Scan for the cell matching the given text and deliver its [x, y] coordinate at center. 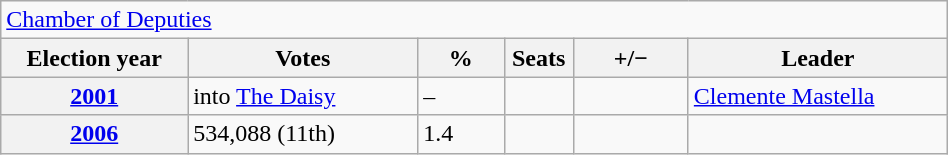
Clemente Mastella [818, 96]
Votes [303, 58]
Seats [538, 58]
% [461, 58]
– [461, 96]
Election year [94, 58]
into The Daisy [303, 96]
2006 [94, 134]
1.4 [461, 134]
Chamber of Deputies [474, 20]
Leader [818, 58]
534,088 (11th) [303, 134]
+/− [630, 58]
2001 [94, 96]
